For the text-containing cell, return its midpoint in [x, y] coordinate format. 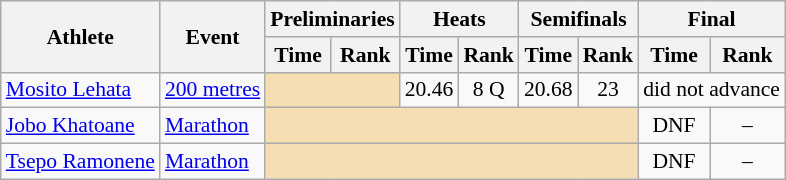
Event [212, 36]
8 Q [488, 90]
Mosito Lehata [80, 90]
Semifinals [578, 19]
Final [712, 19]
20.46 [430, 90]
23 [608, 90]
did not advance [712, 90]
Jobo Khatoane [80, 126]
Heats [460, 19]
Tsepo Ramonene [80, 162]
200 metres [212, 90]
20.68 [548, 90]
Preliminaries [332, 19]
Athlete [80, 36]
